For the text-containing cell, return its midpoint in [X, Y] coordinate format. 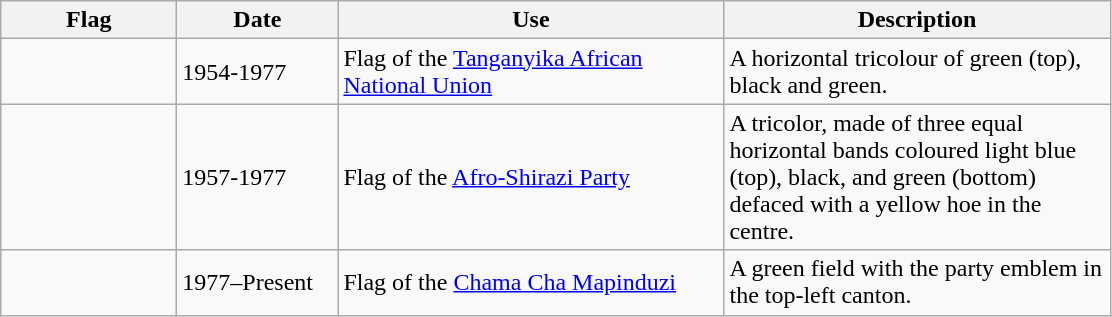
Description [917, 20]
1954-1977 [258, 72]
Use [531, 20]
1957-1977 [258, 177]
A green field with the party emblem in the top-left canton. [917, 282]
A horizontal tricolour of green (top), black and green. [917, 72]
Flag of the Afro-Shirazi Party [531, 177]
Date [258, 20]
Flag of the Tanganyika African National Union [531, 72]
Flag of the Chama Cha Mapinduzi [531, 282]
Flag [89, 20]
1977–Present [258, 282]
A tricolor, made of three equal horizontal bands coloured light blue (top), black, and green (bottom) defaced with a yellow hoe in the centre. [917, 177]
